Capture the cell that displays the provided text and extract its (X, Y) central coordinate. 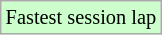
Fastest session lap (81, 17)
